Detect which cell encompasses the target text, then output its [x, y] center coordinate. 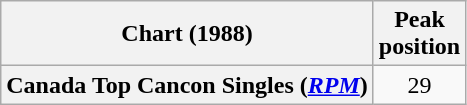
Canada Top Cancon Singles (RPM) [188, 85]
Peakposition [419, 34]
Chart (1988) [188, 34]
29 [419, 85]
